Return the [X, Y] coordinate for the center point of the cell that contains the specified text.  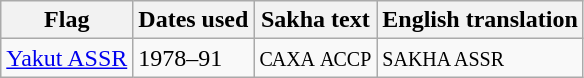
Dates used [194, 20]
1978–91 [194, 58]
САХА АССР [316, 58]
English translation [480, 20]
Flag [67, 20]
SAKHA ASSR [480, 58]
Sakha text [316, 20]
Yakut ASSR [67, 58]
